Extract the [X, Y] coordinate from the center of the cell holding the provided text.  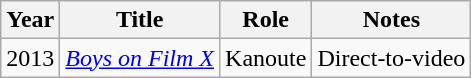
Notes [392, 20]
Kanoute [266, 58]
Boys on Film X [140, 58]
2013 [30, 58]
Title [140, 20]
Role [266, 20]
Year [30, 20]
Direct-to-video [392, 58]
